For the text-containing cell, return its midpoint in (x, y) coordinate format. 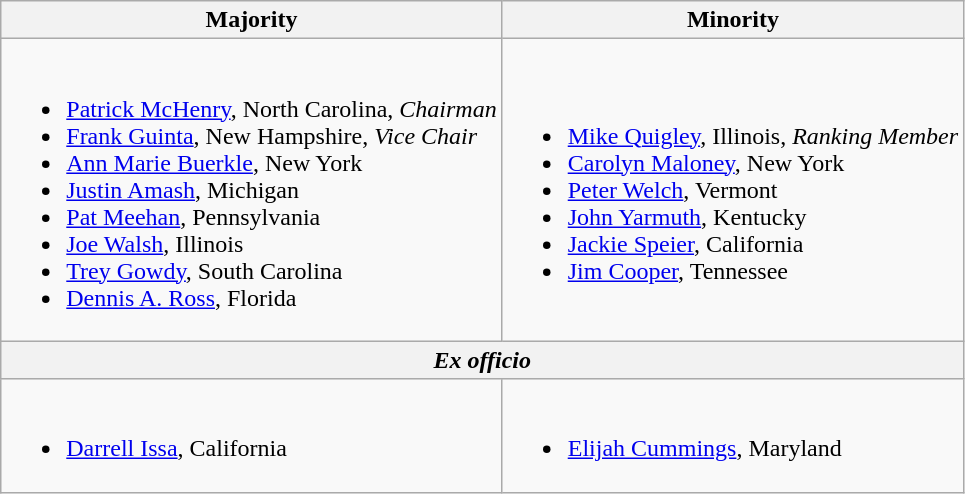
Ex officio (482, 360)
Minority (732, 20)
Majority (252, 20)
Elijah Cummings, Maryland (732, 436)
Darrell Issa, California (252, 436)
